Pinpoint the cell where the given text exists, returning its [x, y] midpoint coordinate. 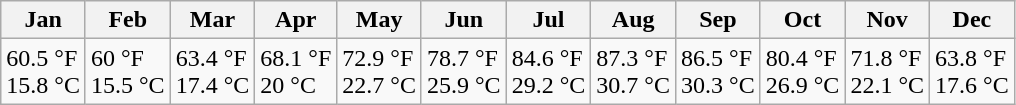
Feb [128, 20]
Jun [464, 20]
Nov [888, 20]
Jul [548, 20]
63.4 °F17.4 °C [212, 72]
Aug [634, 20]
Jan [44, 20]
Sep [718, 20]
60 °F15.5 °C [128, 72]
68.1 °F20 °C [296, 72]
84.6 °F29.2 °C [548, 72]
Oct [802, 20]
Apr [296, 20]
71.8 °F22.1 °C [888, 72]
May [380, 20]
87.3 °F30.7 °C [634, 72]
86.5 °F30.3 °C [718, 72]
Mar [212, 20]
72.9 °F22.7 °C [380, 72]
60.5 °F15.8 °C [44, 72]
78.7 °F25.9 °C [464, 72]
63.8 °F17.6 °C [972, 72]
Dec [972, 20]
80.4 °F26.9 °C [802, 72]
